Provide the (X, Y) coordinate of the cell's center where the given text is located.  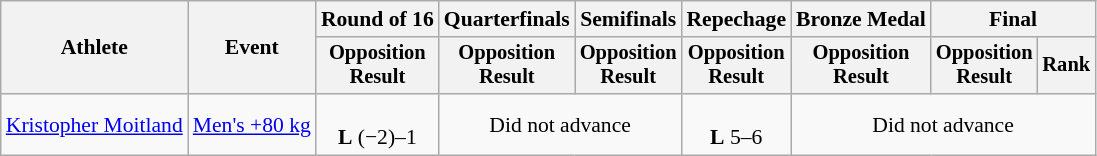
Semifinals (628, 19)
L (−2)–1 (378, 124)
Athlete (94, 48)
Bronze Medal (861, 19)
Final (1013, 19)
Quarterfinals (507, 19)
Men's +80 kg (252, 124)
Rank (1066, 66)
Event (252, 48)
Repechage (736, 19)
Round of 16 (378, 19)
L 5–6 (736, 124)
Kristopher Moitland (94, 124)
